Return the [x, y] coordinate for the center point of the cell that contains the specified text.  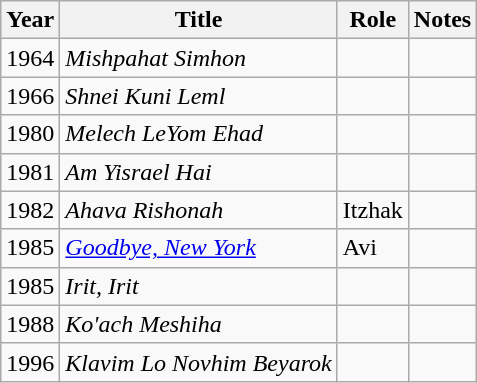
Shnei Kuni Leml [198, 96]
1980 [30, 134]
Melech LeYom Ehad [198, 134]
Itzhak [372, 210]
Irit, Irit [198, 286]
Title [198, 20]
Ko'ach Meshiha [198, 324]
1996 [30, 362]
Year [30, 20]
Goodbye, New York [198, 248]
1966 [30, 96]
Mishpahat Simhon [198, 58]
Ahava Rishonah [198, 210]
1964 [30, 58]
Notes [442, 20]
Am Yisrael Hai [198, 172]
Avi [372, 248]
Role [372, 20]
1981 [30, 172]
1982 [30, 210]
Klavim Lo Novhim Beyarok [198, 362]
1988 [30, 324]
